Return the [X, Y] coordinate for the center point of the cell that contains the specified text.  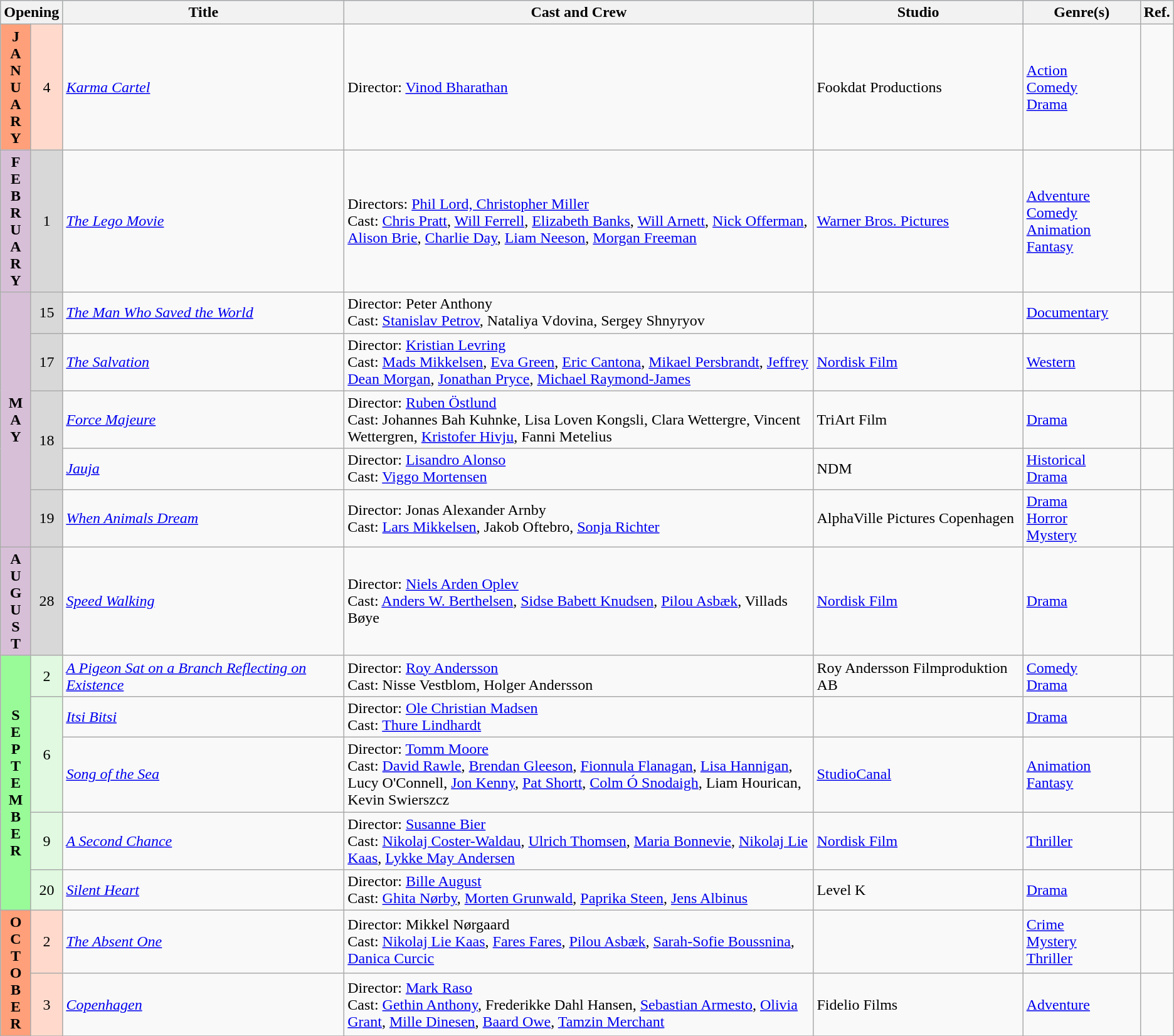
Fidelio Films [918, 1005]
1 [46, 221]
NDM [918, 469]
20 [46, 891]
18 [46, 440]
Karma Cartel [203, 87]
Genre(s) [1081, 13]
Western [1081, 362]
TriArt Film [918, 420]
Studio [918, 13]
6 [46, 754]
Silent Heart [203, 891]
A Second Chance [203, 840]
When Animals Dream [203, 518]
Cast and Crew [579, 13]
Title [203, 13]
MAY [16, 420]
Action Comedy Drama [1081, 87]
The Man Who Saved the World [203, 312]
Director: Niels Arden Oplev Cast: Anders W. Berthelsen, Sidse Babett Knudsen, Pilou Asbæk, Villads Bøye [579, 601]
17 [46, 362]
Level K [918, 891]
Director: Ole Christian Madsen Cast: Thure Lindhardt [579, 716]
Historical Drama [1081, 469]
Director: Bille August Cast: Ghita Nørby, Morten Grunwald, Paprika Steen, Jens Albinus [579, 891]
Animation Fantasy [1081, 774]
The Lego Movie [203, 221]
AlphaVille Pictures Copenhagen [918, 518]
Warner Bros. Pictures [918, 221]
Roy Andersson Filmproduktion AB [918, 676]
Director: Vinod Bharathan [579, 87]
Fookdat Productions [918, 87]
Director: Roy Andersson Cast: Nisse Vestblom, Holger Andersson [579, 676]
Drama Horror Mystery [1081, 518]
Comedy Drama [1081, 676]
Song of the Sea [203, 774]
Itsi Bitsi [203, 716]
A Pigeon Sat on a Branch Reflecting on Existence [203, 676]
Director: Jonas Alexander Arnby Cast: Lars Mikkelsen, Jakob Oftebro, Sonja Richter [579, 518]
28 [46, 601]
JANUARY [16, 87]
Documentary [1081, 312]
Thriller [1081, 840]
Director: Mark Raso Cast: Gethin Anthony, Frederikke Dahl Hansen, Sebastian Armesto, Olivia Grant, Mille Dinesen, Baard Owe, Tamzin Merchant [579, 1005]
The Absent One [203, 942]
Director: Susanne Bier Cast: Nikolaj Coster-Waldau, Ulrich Thomsen, Maria Bonnevie, Nikolaj Lie Kaas, Lykke May Andersen [579, 840]
Force Majeure [203, 420]
Copenhagen [203, 1005]
Director: Ruben Östlund Cast: Johannes Bah Kuhnke, Lisa Loven Kongsli, Clara Wettergre, Vincent Wettergren, Kristofer Hivju, Fanni Metelius [579, 420]
Opening [31, 13]
Jauja [203, 469]
FEBRUARY [16, 221]
9 [46, 840]
Adventure Comedy Animation Fantasy [1081, 221]
Crime Mystery Thriller [1081, 942]
Director: Lisandro Alonso Cast: Viggo Mortensen [579, 469]
Director: Mikkel Nørgaard Cast: Nikolaj Lie Kaas, Fares Fares, Pilou Asbæk, Sarah-Sofie Boussnina, Danica Curcic [579, 942]
3 [46, 1005]
AUGUST [16, 601]
15 [46, 312]
4 [46, 87]
StudioCanal [918, 774]
19 [46, 518]
Adventure [1081, 1005]
SEPTEMBER [16, 783]
Director: Peter Anthony Cast: Stanislav Petrov, Nataliya Vdovina, Sergey Shnyryov [579, 312]
Ref. [1156, 13]
The Salvation [203, 362]
Speed Walking [203, 601]
OCTOBER [16, 973]
